Determine the [X, Y] coordinate at the center of the cell enclosing the given text.  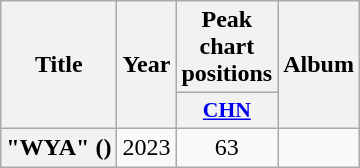
Title [59, 65]
"WYA" () [59, 147]
CHN [227, 111]
Album [319, 65]
63 [227, 147]
2023 [146, 147]
Peak chartpositions [227, 47]
Year [146, 65]
